Pinpoint the cell where the given text exists, returning its [X, Y] midpoint coordinate. 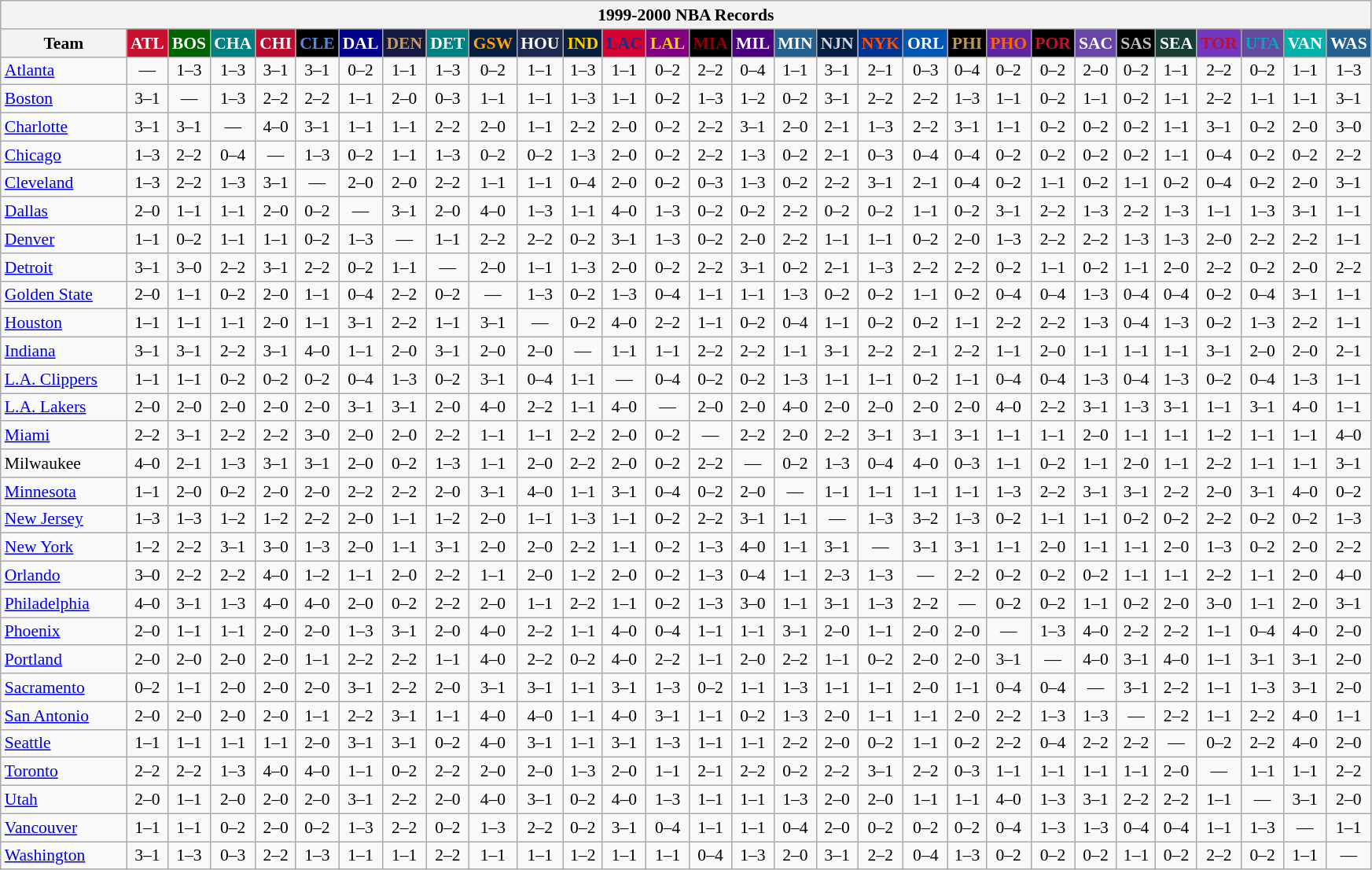
Miami [64, 436]
HOU [539, 43]
Toronto [64, 772]
Sacramento [64, 688]
LAC [624, 43]
Minnesota [64, 492]
Dallas [64, 212]
Atlanta [64, 71]
New York [64, 547]
L.A. Lakers [64, 407]
SAS [1136, 43]
DAL [361, 43]
Phoenix [64, 632]
Charlotte [64, 127]
San Antonio [64, 716]
New Jersey [64, 519]
Chicago [64, 155]
Portland [64, 660]
1999-2000 NBA Records [686, 15]
ORL [926, 43]
Indiana [64, 352]
SAC [1096, 43]
Philadelphia [64, 603]
GSW [494, 43]
Boston [64, 99]
Milwaukee [64, 463]
Denver [64, 239]
BOS [189, 43]
UTA [1263, 43]
TOR [1219, 43]
Orlando [64, 576]
Golden State [64, 295]
2–3 [837, 576]
POR [1053, 43]
Utah [64, 800]
NJN [837, 43]
NYK [881, 43]
CLE [318, 43]
MIN [795, 43]
PHO [1008, 43]
DEN [404, 43]
Team [64, 43]
3–2 [926, 519]
LAL [668, 43]
WAS [1349, 43]
SEA [1176, 43]
ATL [148, 43]
Cleveland [64, 183]
IND [583, 43]
Washington [64, 856]
Seattle [64, 743]
VAN [1305, 43]
MIA [710, 43]
PHI [967, 43]
L.A. Clippers [64, 379]
MIL [753, 43]
Detroit [64, 267]
Houston [64, 323]
CHA [233, 43]
Vancouver [64, 828]
DET [448, 43]
CHI [275, 43]
